Detect which cell encompasses the target text, then output its [x, y] center coordinate. 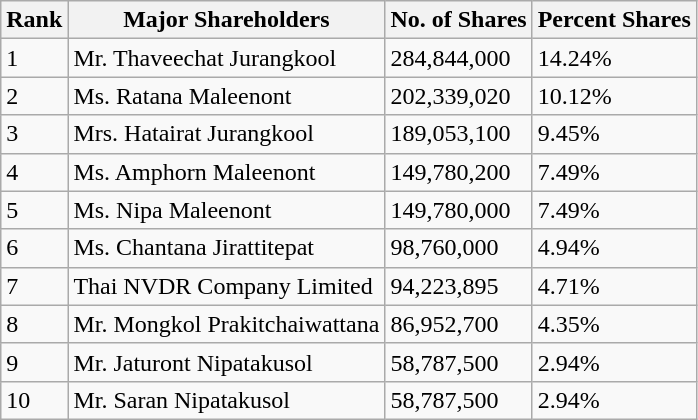
Ms. Ratana Maleenont [226, 96]
7 [34, 286]
Mr. Saran Nipatakusol [226, 400]
94,223,895 [458, 286]
98,760,000 [458, 248]
86,952,700 [458, 324]
8 [34, 324]
10 [34, 400]
1 [34, 58]
14.24% [614, 58]
Ms. Amphorn Maleenont [226, 172]
Rank [34, 20]
9.45% [614, 134]
2 [34, 96]
284,844,000 [458, 58]
189,053,100 [458, 134]
149,780,000 [458, 210]
Mr. Mongkol Prakitchaiwattana [226, 324]
10.12% [614, 96]
9 [34, 362]
3 [34, 134]
202,339,020 [458, 96]
No. of Shares [458, 20]
5 [34, 210]
Mr. Thaveechat Jurangkool [226, 58]
Mrs. Hatairat Jurangkool [226, 134]
4.71% [614, 286]
Percent Shares [614, 20]
149,780,200 [458, 172]
Ms. Chantana Jirattitepat [226, 248]
Thai NVDR Company Limited [226, 286]
Major Shareholders [226, 20]
4.35% [614, 324]
4 [34, 172]
6 [34, 248]
4.94% [614, 248]
Mr. Jaturont Nipatakusol [226, 362]
Ms. Nipa Maleenont [226, 210]
